Provide the (x, y) coordinate of the cell's center where the given text is located.  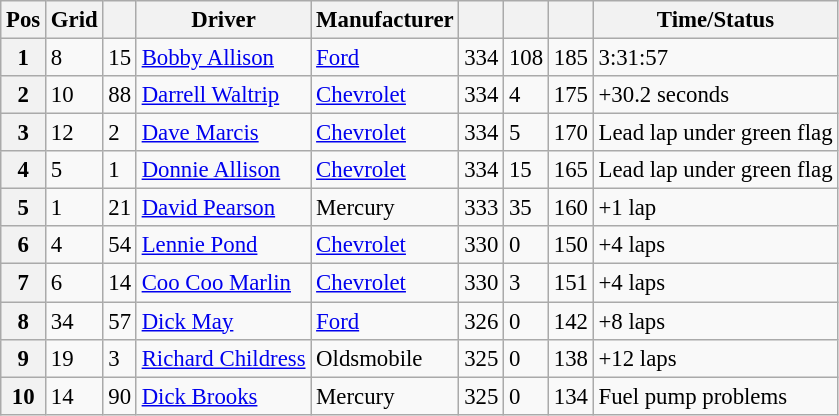
19 (74, 358)
Dave Marcis (223, 133)
165 (570, 170)
150 (570, 245)
185 (570, 58)
David Pearson (223, 208)
138 (570, 358)
Lennie Pond (223, 245)
35 (526, 208)
Darrell Waltrip (223, 95)
151 (570, 283)
54 (120, 245)
Richard Childress (223, 358)
88 (120, 95)
Time/Status (716, 20)
+8 laps (716, 321)
108 (526, 58)
12 (74, 133)
+12 laps (716, 358)
7 (24, 283)
34 (74, 321)
160 (570, 208)
90 (120, 396)
Oldsmobile (385, 358)
21 (120, 208)
57 (120, 321)
3:31:57 (716, 58)
Donnie Allison (223, 170)
175 (570, 95)
Driver (223, 20)
Bobby Allison (223, 58)
142 (570, 321)
Manufacturer (385, 20)
Fuel pump problems (716, 396)
+30.2 seconds (716, 95)
Coo Coo Marlin (223, 283)
326 (482, 321)
Dick May (223, 321)
9 (24, 358)
Dick Brooks (223, 396)
Pos (24, 20)
Grid (74, 20)
+1 lap (716, 208)
170 (570, 133)
333 (482, 208)
134 (570, 396)
